Determine the (x, y) coordinate at the center of the cell enclosing the given text.  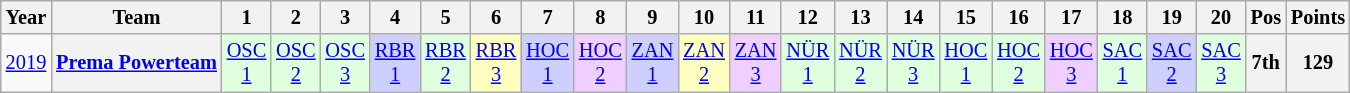
9 (653, 17)
3 (344, 17)
18 (1122, 17)
ZAN2 (704, 63)
OSC2 (296, 63)
14 (914, 17)
OSC1 (246, 63)
ZAN3 (756, 63)
15 (966, 17)
13 (860, 17)
RBR1 (395, 63)
RBR2 (445, 63)
Team (136, 17)
SAC1 (1122, 63)
4 (395, 17)
ZAN1 (653, 63)
Prema Powerteam (136, 63)
11 (756, 17)
SAC3 (1220, 63)
20 (1220, 17)
Pos (1266, 17)
19 (1172, 17)
16 (1018, 17)
12 (808, 17)
129 (1318, 63)
2019 (26, 63)
7 (548, 17)
6 (496, 17)
SAC2 (1172, 63)
Year (26, 17)
OSC3 (344, 63)
NÜR2 (860, 63)
5 (445, 17)
1 (246, 17)
8 (600, 17)
7th (1266, 63)
Points (1318, 17)
HOC3 (1072, 63)
NÜR1 (808, 63)
2 (296, 17)
10 (704, 17)
NÜR3 (914, 63)
17 (1072, 17)
RBR3 (496, 63)
